Return the (x, y) coordinate for the center point of the cell that contains the specified text.  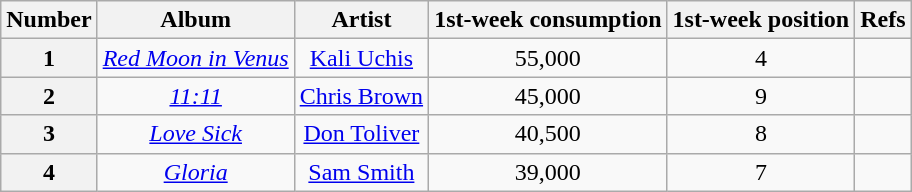
9 (761, 96)
Album (196, 20)
Don Toliver (361, 134)
1st-week position (761, 20)
Chris Brown (361, 96)
1 (49, 58)
7 (761, 172)
Artist (361, 20)
55,000 (548, 58)
11:11 (196, 96)
Sam Smith (361, 172)
Refs (883, 20)
45,000 (548, 96)
8 (761, 134)
Kali Uchis (361, 58)
Gloria (196, 172)
2 (49, 96)
40,500 (548, 134)
Number (49, 20)
3 (49, 134)
1st-week consumption (548, 20)
Love Sick (196, 134)
39,000 (548, 172)
Red Moon in Venus (196, 58)
